Detect which cell encompasses the target text, then output its [x, y] center coordinate. 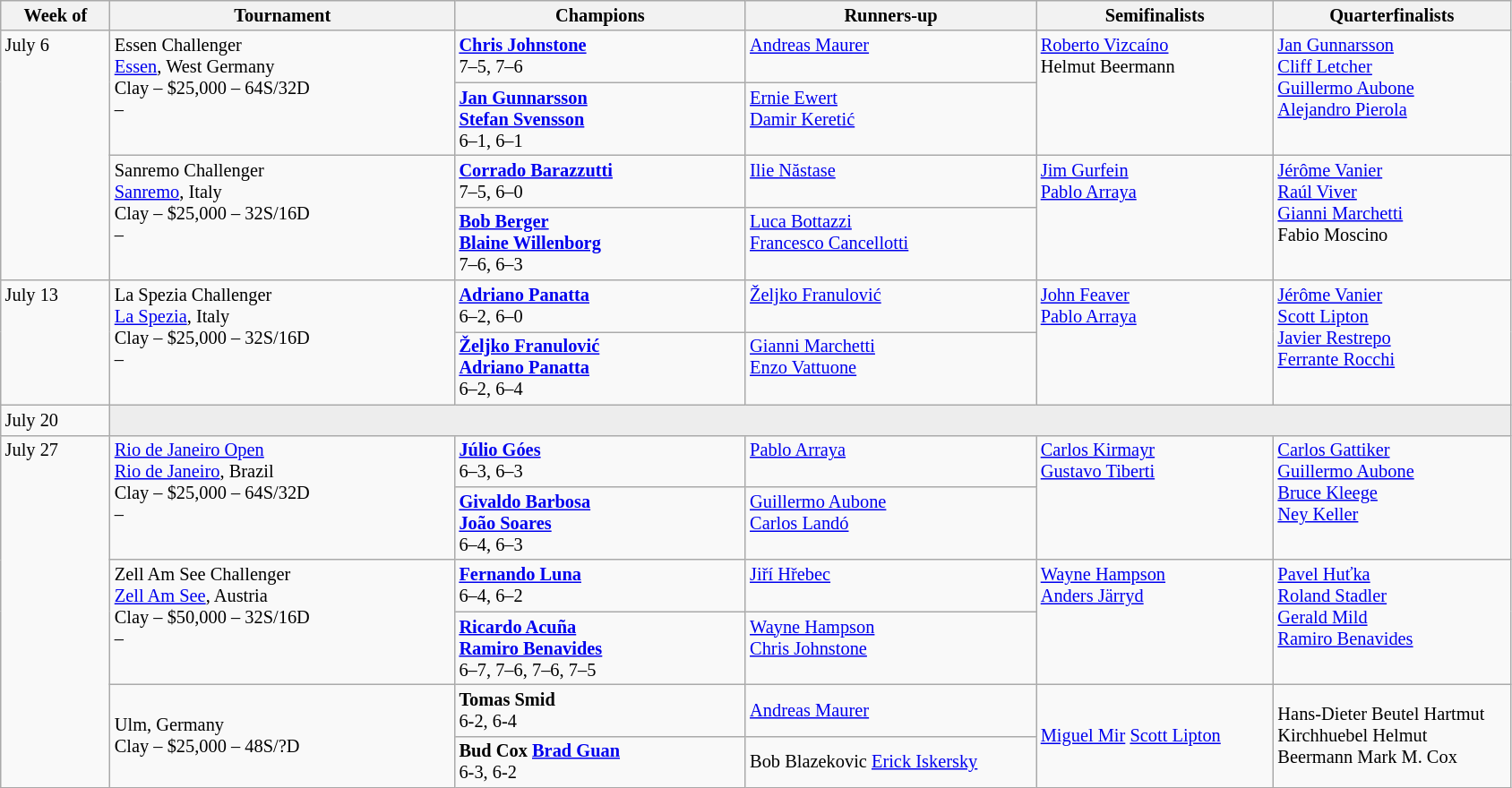
Hans-Dieter Beutel Hartmut Kirchhuebel Helmut Beermann Mark M. Cox [1392, 736]
Wayne Hampson Anders Järryd [1155, 621]
Tomas Smid6-2, 6-4 [600, 710]
Željko Franulović Adriano Panatta6–2, 6–4 [600, 368]
Runners-up [890, 15]
Essen Challenger Essen, West GermanyClay – $25,000 – 64S/32D – [283, 93]
Jim Gurfein Pablo Arraya [1155, 217]
Chris Johnstone 7–5, 7–6 [600, 56]
Bob Berger Blaine Willenborg7–6, 6–3 [600, 244]
Corrado Barazzutti 7–5, 6–0 [600, 181]
Jan Gunnarsson Cliff Letcher Guillermo Aubone Alejandro Pierola [1392, 93]
Champions [600, 15]
Quarterfinalists [1392, 15]
Luca Bottazzi Francesco Cancellotti [890, 244]
Guillermo Aubone Carlos Landó [890, 523]
Carlos Kirmayr Gustavo Tiberti [1155, 498]
Ricardo Acuña Ramiro Benavides 6–7, 7–6, 7–6, 7–5 [600, 648]
Bob Blazekovic Erick Iskersky [890, 762]
Carlos Gattiker Guillermo Aubone Bruce Kleege Ney Keller [1392, 498]
Semifinalists [1155, 15]
July 27 [56, 612]
Gianni Marchetti Enzo Vattuone [890, 368]
Jérôme Vanier Raúl Viver Gianni Marchetti Fabio Moscino [1392, 217]
Rio de Janeiro Open Rio de Janeiro, BrazilClay – $25,000 – 64S/32D – [283, 498]
Zell Am See Challenger Zell Am See, AustriaClay – $50,000 – 32S/16D – [283, 621]
Adriano Panatta 6–2, 6–0 [600, 306]
Željko Franulović [890, 306]
John Feaver Pablo Arraya [1155, 342]
Wayne Hampson Chris Johnstone [890, 648]
La Spezia ChallengerLa Spezia, ItalyClay – $25,000 – 32S/16D – [283, 342]
Bud Cox Brad Guan6-3, 6-2 [600, 762]
Jérôme Vanier Scott Lipton Javier Restrepo Ferrante Rocchi [1392, 342]
Miguel Mir Scott Lipton [1155, 736]
Jiří Hřebec [890, 586]
Givaldo Barbosa João Soares6–4, 6–3 [600, 523]
Sanremo Challenger Sanremo, ItalyClay – $25,000 – 32S/16D – [283, 217]
Ilie Năstase [890, 181]
Pablo Arraya [890, 461]
Fernando Luna 6–4, 6–2 [600, 586]
July 13 [56, 342]
Pavel Huťka Roland Stadler Gerald Mild Ramiro Benavides [1392, 621]
July 6 [56, 156]
Ulm, Germany Clay – $25,000 – 48S/?D [283, 736]
Week of [56, 15]
Júlio Góes 6–3, 6–3 [600, 461]
Roberto Vizcaíno Helmut Beermann [1155, 93]
Tournament [283, 15]
July 20 [56, 420]
Ernie Ewert Damir Keretić [890, 119]
Jan Gunnarsson Stefan Svensson6–1, 6–1 [600, 119]
